Capture the cell that displays the provided text and extract its [X, Y] central coordinate. 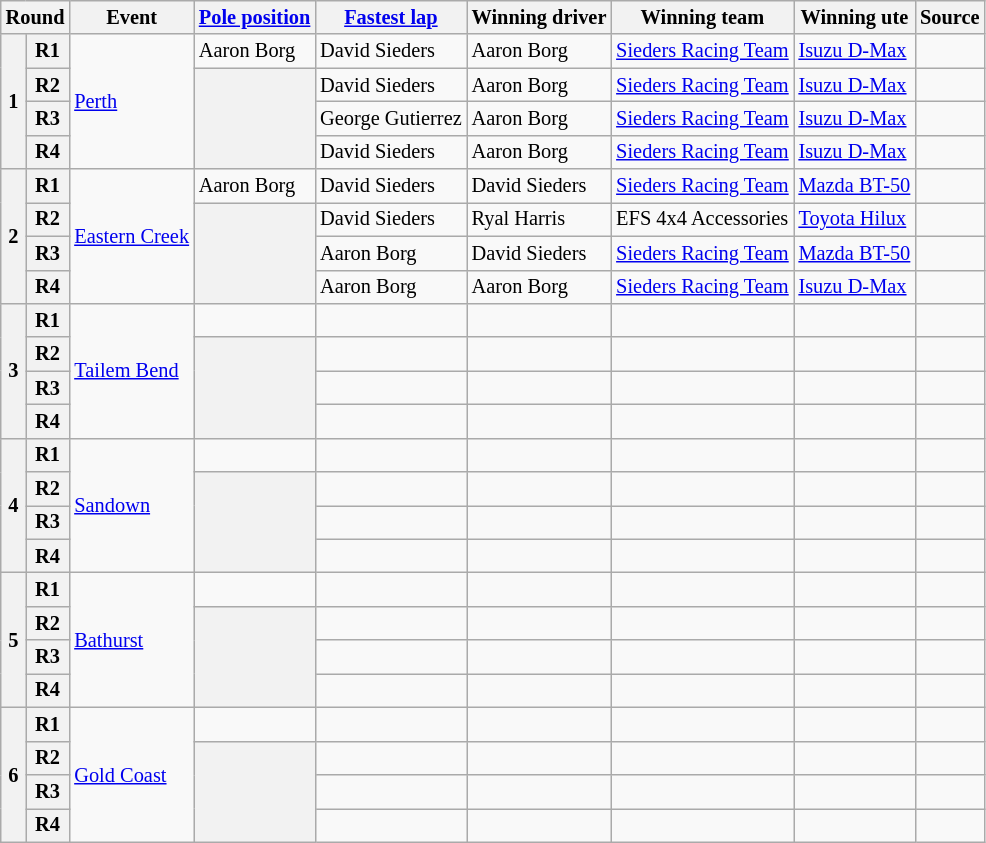
5 [14, 640]
3 [14, 370]
2 [14, 236]
Fastest lap [390, 17]
Bathurst [132, 640]
Winning ute [855, 17]
Eastern Creek [132, 236]
Round [36, 17]
Perth [132, 102]
Ryal Harris [540, 219]
Winning driver [540, 17]
Gold Coast [132, 774]
Toyota Hilux [855, 219]
George Gutierrez [390, 118]
Source [950, 17]
Sandown [132, 506]
Pole position [254, 17]
Tailem Bend [132, 370]
6 [14, 774]
Event [132, 17]
Winning team [702, 17]
EFS 4x4 Accessories [702, 219]
1 [14, 102]
4 [14, 506]
